Return (X, Y) of the center of cell containing provided text 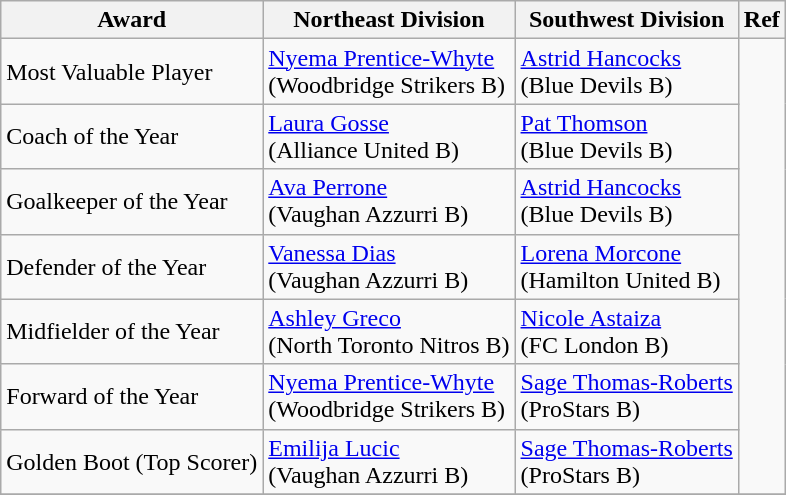
Coach of the Year (132, 136)
Vanessa Dias(Vaughan Azzurri B) (389, 266)
Lorena Morcone(Hamilton United B) (626, 266)
Defender of the Year (132, 266)
Ashley Greco(North Toronto Nitros B) (389, 332)
Laura Gosse(Alliance United B) (389, 136)
Emilija Lucic(Vaughan Azzurri B) (389, 462)
Most Valuable Player (132, 72)
Ref (762, 20)
Forward of the Year (132, 396)
Southwest Division (626, 20)
Midfielder of the Year (132, 332)
Goalkeeper of the Year (132, 202)
Northeast Division (389, 20)
Award (132, 20)
Golden Boot (Top Scorer) (132, 462)
Ava Perrone(Vaughan Azzurri B) (389, 202)
Pat Thomson(Blue Devils B) (626, 136)
Nicole Astaiza(FC London B) (626, 332)
